Capture the cell that displays the provided text and extract its [X, Y] central coordinate. 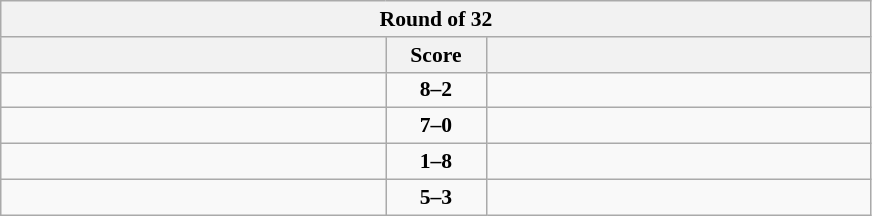
8–2 [436, 90]
1–8 [436, 162]
7–0 [436, 126]
Round of 32 [436, 19]
5–3 [436, 197]
Score [436, 55]
